Locate the cell with the specified text and output its (X, Y) center coordinate. 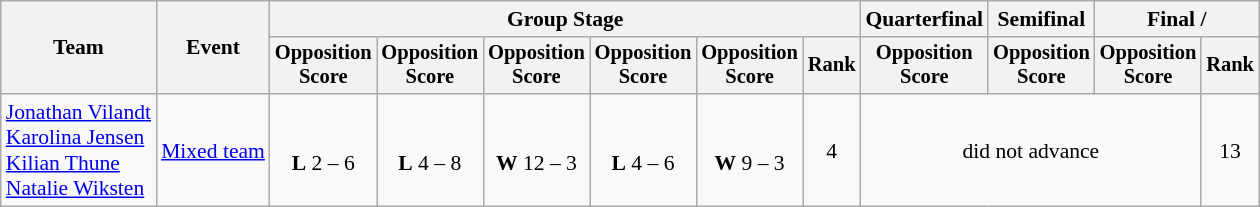
W 9 – 3 (750, 150)
Final / (1177, 19)
Group Stage (566, 19)
13 (1230, 150)
4 (832, 150)
did not advance (1030, 150)
Jonathan VilandtKarolina JensenKilian ThuneNatalie Wiksten (78, 150)
Team (78, 48)
L 4 – 6 (644, 150)
Mixed team (213, 150)
Quarterfinal (924, 19)
L 2 – 6 (324, 150)
Event (213, 48)
L 4 – 8 (430, 150)
Semifinal (1042, 19)
W 12 – 3 (536, 150)
